Output the (x, y) coordinate of the center of the cell containing the given text.  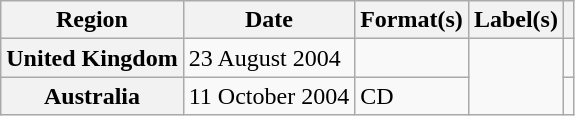
11 October 2004 (268, 96)
Label(s) (516, 20)
Format(s) (412, 20)
Date (268, 20)
United Kingdom (92, 58)
Australia (92, 96)
Region (92, 20)
CD (412, 96)
23 August 2004 (268, 58)
